Pinpoint the cell where the given text exists, returning its (x, y) midpoint coordinate. 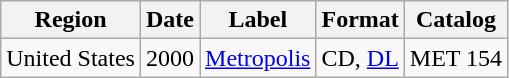
2000 (170, 58)
United States (71, 58)
MET 154 (456, 58)
Metropolis (258, 58)
Date (170, 20)
CD, DL (360, 58)
Region (71, 20)
Catalog (456, 20)
Format (360, 20)
Label (258, 20)
